Identify which cell holds the provided text, then report its [X, Y] central coordinate. 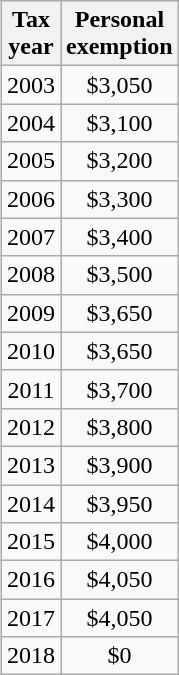
$3,400 [120, 237]
$3,500 [120, 275]
$3,950 [120, 503]
Tax year [30, 34]
2016 [30, 580]
$4,000 [120, 542]
2013 [30, 465]
2014 [30, 503]
$0 [120, 656]
$3,200 [120, 161]
2015 [30, 542]
2012 [30, 427]
2006 [30, 199]
2009 [30, 313]
$3,800 [120, 427]
2010 [30, 351]
2011 [30, 389]
2018 [30, 656]
Personal exemption [120, 34]
$3,050 [120, 85]
2007 [30, 237]
$3,100 [120, 123]
2008 [30, 275]
2003 [30, 85]
2005 [30, 161]
2004 [30, 123]
$3,900 [120, 465]
2017 [30, 618]
$3,300 [120, 199]
$3,700 [120, 389]
